Output the [X, Y] coordinate of the center of the cell containing the given text.  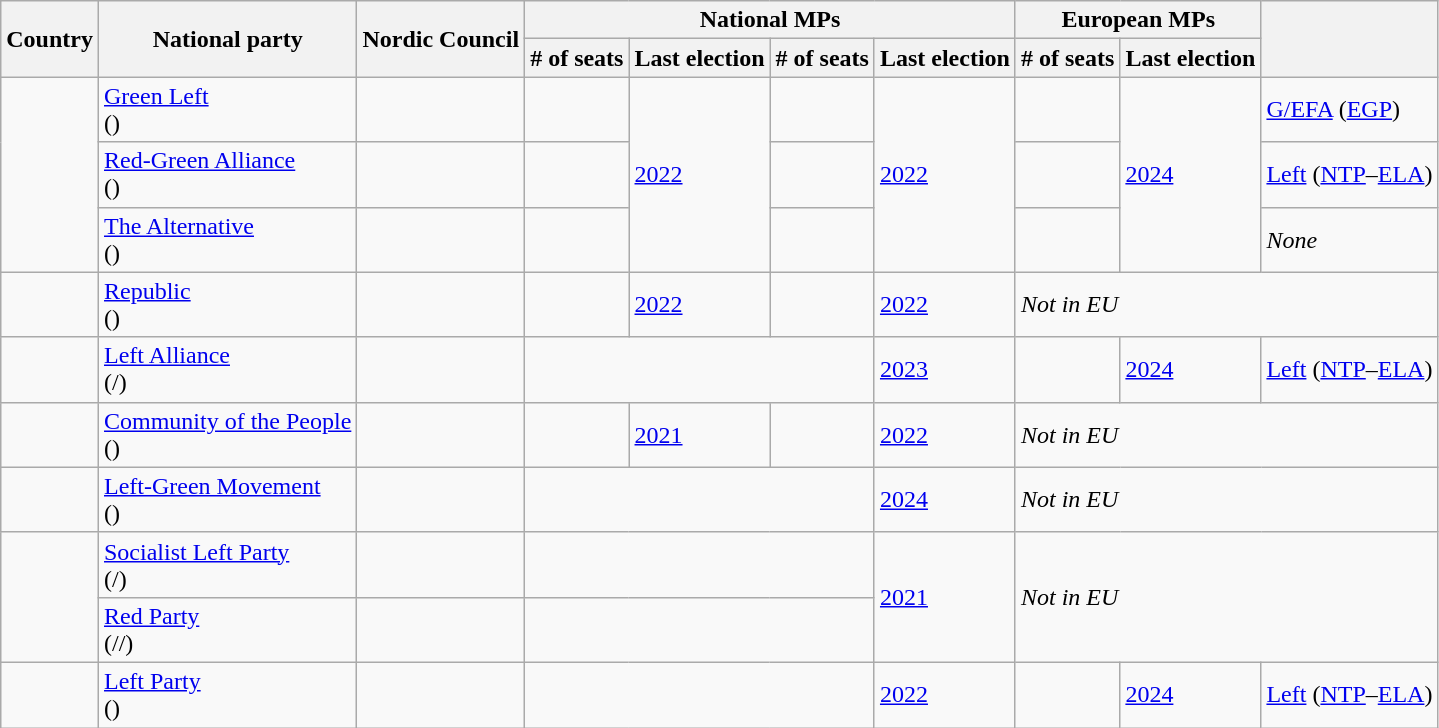
National party [227, 39]
Community of the People() [227, 434]
The Alternative() [227, 240]
None [1350, 240]
European MPs [1138, 20]
Left Alliance(/) [227, 370]
Red Party(//) [227, 630]
Nordic Council [441, 39]
Country [50, 39]
2023 [944, 370]
Socialist Left Party(/) [227, 564]
Republic() [227, 304]
Left Party() [227, 694]
G/EFA (EGP) [1350, 110]
Green Left() [227, 110]
National MPs [770, 20]
Red-Green Alliance() [227, 174]
Left-Green Movement() [227, 500]
